Provide the (X, Y) coordinate of the cell's center where the given text is located.  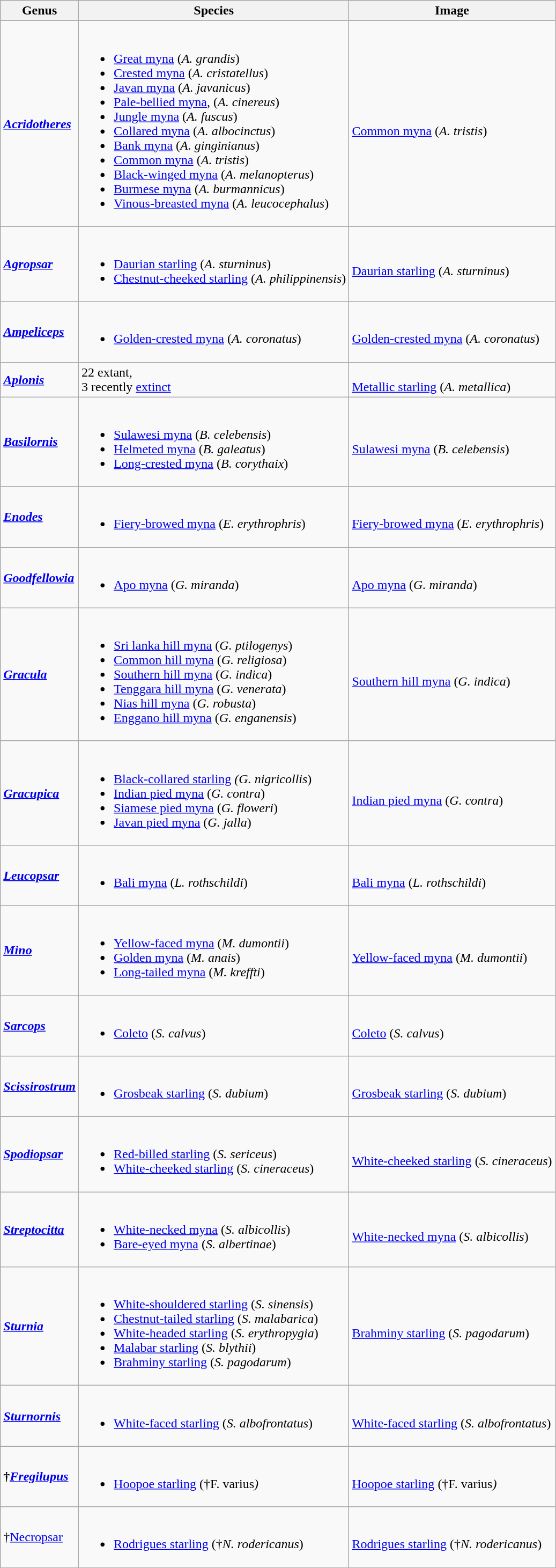
Genus (40, 11)
Daurian starling (A. sturninus) (452, 264)
Goodfellowia (40, 577)
Aplonis (40, 380)
Brahminy starling (S. pagodarum) (452, 1326)
Spodiopsar (40, 1154)
Enodes (40, 517)
Metallic starling (A. metallica) (452, 380)
Yellow-faced myna (M. dumontii) (452, 951)
White-necked myna (S. albicollis)Bare-eyed myna (S. albertinae) (214, 1230)
Image (452, 11)
Sulawesi myna (B. celebensis) (452, 442)
White-necked myna (S. albicollis) (452, 1230)
Southern hill myna (G. indica) (452, 674)
Red-billed starling (S. sericeus)White-cheeked starling (S. cineraceus) (214, 1154)
Species (214, 11)
Common myna (A. tristis) (452, 123)
Sarcops (40, 1026)
Daurian starling (A. sturninus)Chestnut-cheeked starling (A. philippinensis) (214, 264)
Ampeliceps (40, 332)
Gracupica (40, 793)
Gracula (40, 674)
Sulawesi myna (B. celebensis)Helmeted myna (B. galeatus)Long-crested myna (B. corythaix) (214, 442)
Leucopsar (40, 875)
Indian pied myna (G. contra) (452, 793)
†Necropsar (40, 1537)
Acridotheres (40, 123)
Sturnia (40, 1326)
Scissirostrum (40, 1087)
†Fregilupus (40, 1476)
Agropsar (40, 264)
White-cheeked starling (S. cineraceus) (452, 1154)
Yellow-faced myna (M. dumontii)Golden myna (M. anais)Long-tailed myna (M. kreffti) (214, 951)
Mino (40, 951)
Black-collared starling (G. nigricollis)Indian pied myna (G. contra)Siamese pied myna (G. floweri)Javan pied myna (G. jalla) (214, 793)
Streptocitta (40, 1230)
Basilornis (40, 442)
Sturnornis (40, 1416)
22 extant,3 recently extinct (214, 380)
